Find where the given text appears and provide that cell's center as (x, y) coordinate. 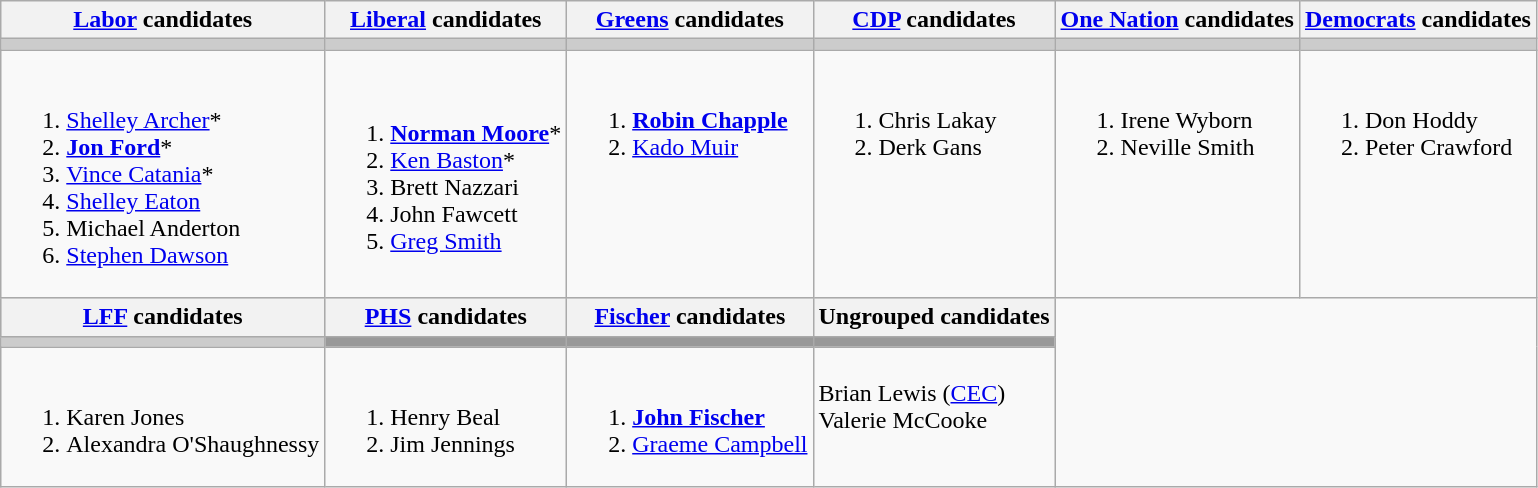
Norman Moore*Ken Baston*Brett NazzariJohn FawcettGreg Smith (446, 174)
PHS candidates (446, 317)
Don HoddyPeter Crawford (1418, 174)
Labor candidates (163, 20)
Brian Lewis (CEC) Valerie McCooke (934, 417)
Irene WybornNeville Smith (1177, 174)
Henry BealJim Jennings (446, 417)
CDP candidates (934, 20)
Shelley Archer*Jon Ford*Vince Catania*Shelley EatonMichael AndertonStephen Dawson (163, 174)
Ungrouped candidates (934, 317)
Fischer candidates (690, 317)
Democrats candidates (1418, 20)
Liberal candidates (446, 20)
Robin ChappleKado Muir (690, 174)
Greens candidates (690, 20)
Chris LakayDerk Gans (934, 174)
LFF candidates (163, 317)
John FischerGraeme Campbell (690, 417)
One Nation candidates (1177, 20)
Karen JonesAlexandra O'Shaughnessy (163, 417)
